Determine the (x, y) coordinate at the center of the cell enclosing the given text.  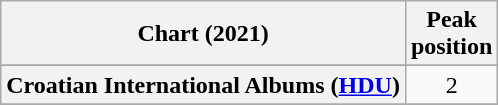
Croatian International Albums (HDU) (204, 85)
2 (451, 85)
Peakposition (451, 34)
Chart (2021) (204, 34)
